From the cell containing the given text, extract its center point as [X, Y] coordinate. 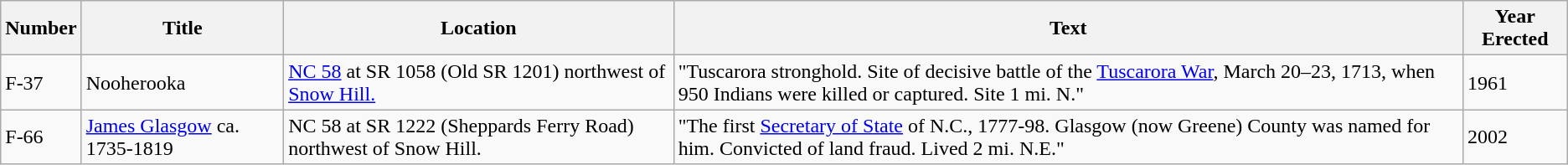
Number [41, 28]
F-37 [41, 82]
Nooherooka [183, 82]
Year Erected [1514, 28]
Text [1068, 28]
"Tuscarora stronghold. Site of decisive battle of the Tuscarora War, March 20–23, 1713, when 950 Indians were killed or captured. Site 1 mi. N." [1068, 82]
"The first Secretary of State of N.C., 1777-98. Glasgow (now Greene) County was named for him. Convicted of land fraud. Lived 2 mi. N.E." [1068, 137]
NC 58 at SR 1222 (Sheppards Ferry Road) northwest of Snow Hill. [479, 137]
Title [183, 28]
1961 [1514, 82]
NC 58 at SR 1058 (Old SR 1201) northwest of Snow Hill. [479, 82]
F-66 [41, 137]
2002 [1514, 137]
Location [479, 28]
James Glasgow ca. 1735-1819 [183, 137]
